Identify which cell holds the provided text, then report its [X, Y] central coordinate. 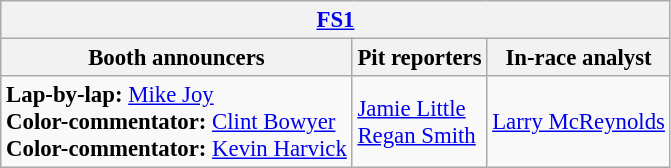
Booth announcers [176, 58]
Lap-by-lap: Mike JoyColor-commentator: Clint BowyerColor-commentator: Kevin Harvick [176, 122]
Larry McReynolds [578, 122]
In-race analyst [578, 58]
FS1 [336, 20]
Pit reporters [420, 58]
Jamie LittleRegan Smith [420, 122]
